Find where the given text appears and provide that cell's center as [X, Y] coordinate. 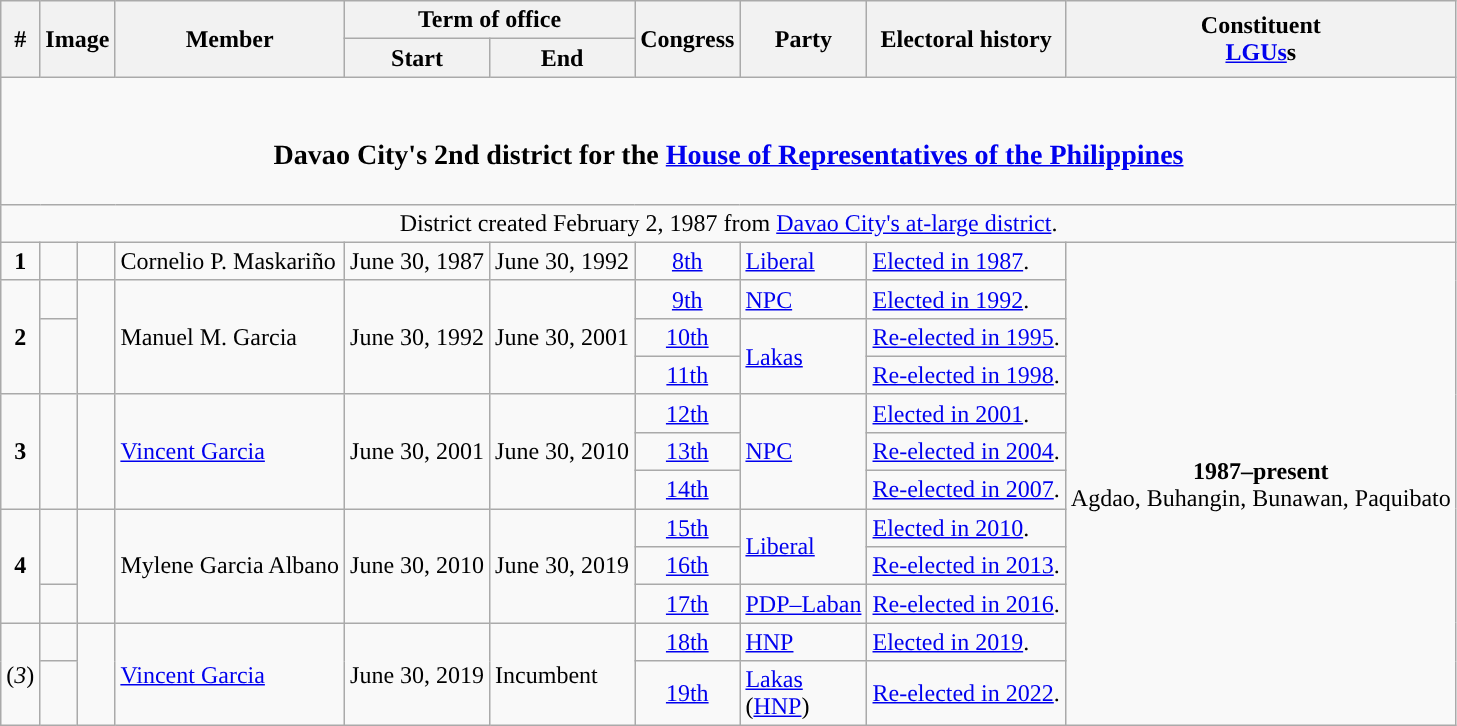
Re-elected in 1995. [966, 337]
Elected in 1987. [966, 261]
Re-elected in 2004. [966, 451]
16th [688, 566]
Start [418, 58]
Davao City's 2nd district for the House of Representatives of the Philippines [729, 140]
8th [688, 261]
Re-elected in 2007. [966, 490]
3 [20, 451]
Elected in 2001. [966, 413]
Manuel M. Garcia [230, 337]
HNP [804, 642]
Congress [688, 39]
1987–presentAgdao, Buhangin, Bunawan, Paquibato [1260, 484]
18th [688, 642]
(3) [20, 674]
10th [688, 337]
Cornelio P. Maskariño [230, 261]
13th [688, 451]
1 [20, 261]
14th [688, 490]
District created February 2, 1987 from Davao City's at-large district. [729, 223]
ConstituentLGUss [1260, 39]
17th [688, 604]
4 [20, 566]
Re-elected in 2022. [966, 694]
Electoral history [966, 39]
12th [688, 413]
Incumbent [562, 674]
2 [20, 337]
End [562, 58]
Member [230, 39]
Lakas [804, 356]
# [20, 39]
Term of office [490, 20]
Elected in 2019. [966, 642]
9th [688, 299]
Party [804, 39]
PDP–Laban [804, 604]
Lakas(HNP) [804, 694]
Re-elected in 1998. [966, 375]
Mylene Garcia Albano [230, 566]
19th [688, 694]
Re-elected in 2016. [966, 604]
Re-elected in 2013. [966, 566]
Elected in 1992. [966, 299]
Image [78, 39]
11th [688, 375]
June 30, 1987 [418, 261]
15th [688, 528]
Elected in 2010. [966, 528]
